Search for the cell housing the specified text and yield its (X, Y) center coordinate. 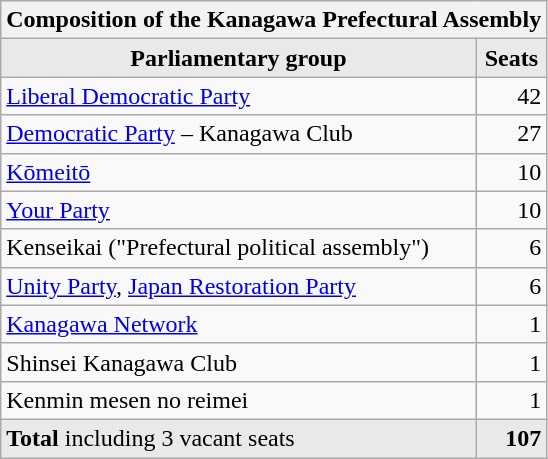
Kenmin mesen no reimei (238, 400)
107 (512, 438)
Kanagawa Network (238, 324)
Kenseikai ("Prefectural political assembly") (238, 248)
Composition of the Kanagawa Prefectural Assembly (274, 20)
Total including 3 vacant seats (238, 438)
Liberal Democratic Party (238, 96)
Seats (512, 58)
Shinsei Kanagawa Club (238, 362)
42 (512, 96)
27 (512, 134)
Democratic Party – Kanagawa Club (238, 134)
Kōmeitō (238, 172)
Parliamentary group (238, 58)
Your Party (238, 210)
Unity Party, Japan Restoration Party (238, 286)
